Determine the (X, Y) coordinate at the center of the cell enclosing the given text.  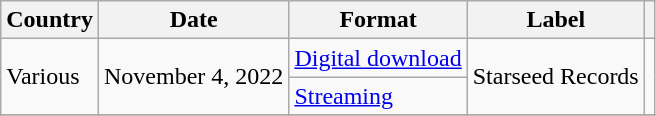
Digital download (378, 58)
Country (50, 20)
Label (556, 20)
Starseed Records (556, 77)
Format (378, 20)
November 4, 2022 (193, 77)
Streaming (378, 96)
Various (50, 77)
Date (193, 20)
